Determine the (x, y) coordinate at the center of the cell enclosing the given text.  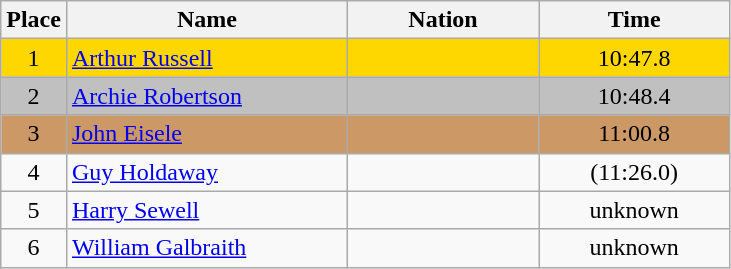
(11:26.0) (634, 172)
10:47.8 (634, 58)
Archie Robertson (206, 96)
Time (634, 20)
3 (34, 134)
5 (34, 210)
1 (34, 58)
Name (206, 20)
11:00.8 (634, 134)
6 (34, 248)
4 (34, 172)
Harry Sewell (206, 210)
John Eisele (206, 134)
Guy Holdaway (206, 172)
Nation (444, 20)
Arthur Russell (206, 58)
2 (34, 96)
William Galbraith (206, 248)
Place (34, 20)
10:48.4 (634, 96)
